Identify which cell holds the provided text, then report its [x, y] central coordinate. 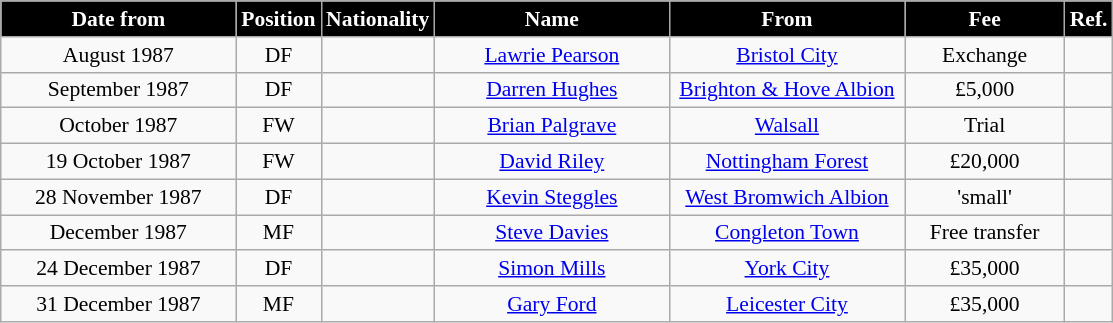
Gary Ford [552, 304]
Trial [985, 126]
Position [278, 19]
David Riley [552, 162]
York City [786, 269]
Exchange [985, 55]
£5,000 [985, 90]
Kevin Steggles [552, 197]
Free transfer [985, 233]
Congleton Town [786, 233]
August 1987 [118, 55]
West Bromwich Albion [786, 197]
31 December 1987 [118, 304]
October 1987 [118, 126]
Lawrie Pearson [552, 55]
Steve Davies [552, 233]
December 1987 [118, 233]
Fee [985, 19]
September 1987 [118, 90]
Name [552, 19]
'small' [985, 197]
Nationality [378, 19]
19 October 1987 [118, 162]
28 November 1987 [118, 197]
Brighton & Hove Albion [786, 90]
Leicester City [786, 304]
From [786, 19]
Simon Mills [552, 269]
Bristol City [786, 55]
24 December 1987 [118, 269]
Nottingham Forest [786, 162]
Walsall [786, 126]
£20,000 [985, 162]
Darren Hughes [552, 90]
Ref. [1089, 19]
Date from [118, 19]
Brian Palgrave [552, 126]
